Return [x, y] of the center of cell containing provided text 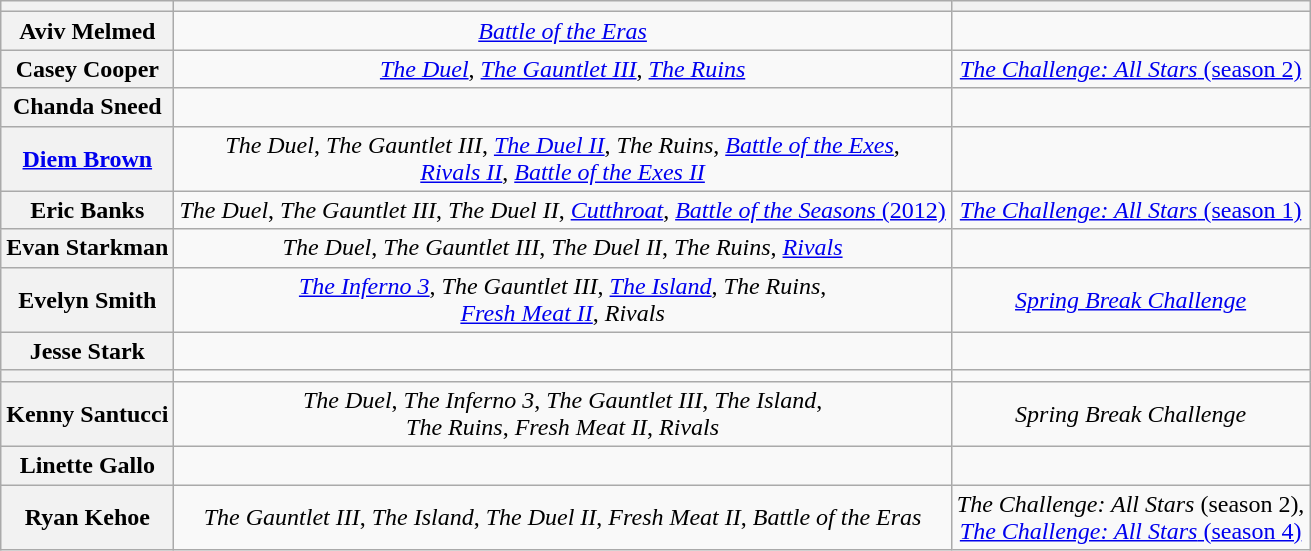
Diem Brown [88, 158]
Eric Banks [88, 210]
Chanda Sneed [88, 107]
The Gauntlet III, The Island, The Duel II, Fresh Meat II, Battle of the Eras [562, 516]
The Duel, The Gauntlet III, The Duel II, Cutthroat, Battle of the Seasons (2012) [562, 210]
Casey Cooper [88, 69]
The Duel, The Gauntlet III, The Duel II, The Ruins, Rivals [562, 248]
The Duel, The Gauntlet III, The Ruins [562, 69]
The Challenge: All Stars (season 1) [1130, 210]
Battle of the Eras [562, 31]
Jesse Stark [88, 351]
The Challenge: All Stars (season 2) [1130, 69]
Aviv Melmed [88, 31]
The Duel, The Gauntlet III, The Duel II, The Ruins, Battle of the Exes, Rivals II, Battle of the Exes II [562, 158]
Ryan Kehoe [88, 516]
Evan Starkman [88, 248]
Kenny Santucci [88, 414]
The Inferno 3, The Gauntlet III, The Island, The Ruins,Fresh Meat II, Rivals [562, 300]
The Challenge: All Stars (season 2),The Challenge: All Stars (season 4) [1130, 516]
Linette Gallo [88, 465]
The Duel, The Inferno 3, The Gauntlet III, The Island,The Ruins, Fresh Meat II, Rivals [562, 414]
Evelyn Smith [88, 300]
